Capture the cell that displays the provided text and extract its (x, y) central coordinate. 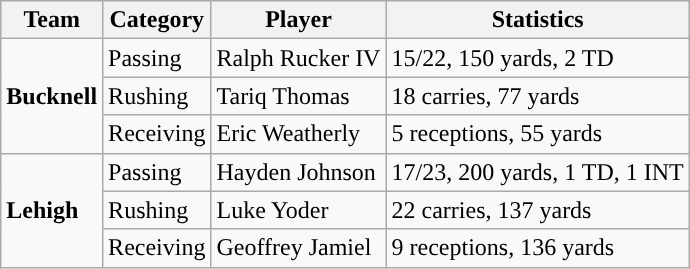
Tariq Thomas (298, 96)
5 receptions, 55 yards (538, 134)
9 receptions, 136 yards (538, 248)
Eric Weatherly (298, 134)
Statistics (538, 20)
17/23, 200 yards, 1 TD, 1 INT (538, 172)
Hayden Johnson (298, 172)
Luke Yoder (298, 210)
Team (52, 20)
18 carries, 77 yards (538, 96)
Bucknell (52, 96)
Lehigh (52, 210)
22 carries, 137 yards (538, 210)
Geoffrey Jamiel (298, 248)
Player (298, 20)
15/22, 150 yards, 2 TD (538, 58)
Category (157, 20)
Ralph Rucker IV (298, 58)
